Pinpoint the cell where the given text exists, returning its (X, Y) midpoint coordinate. 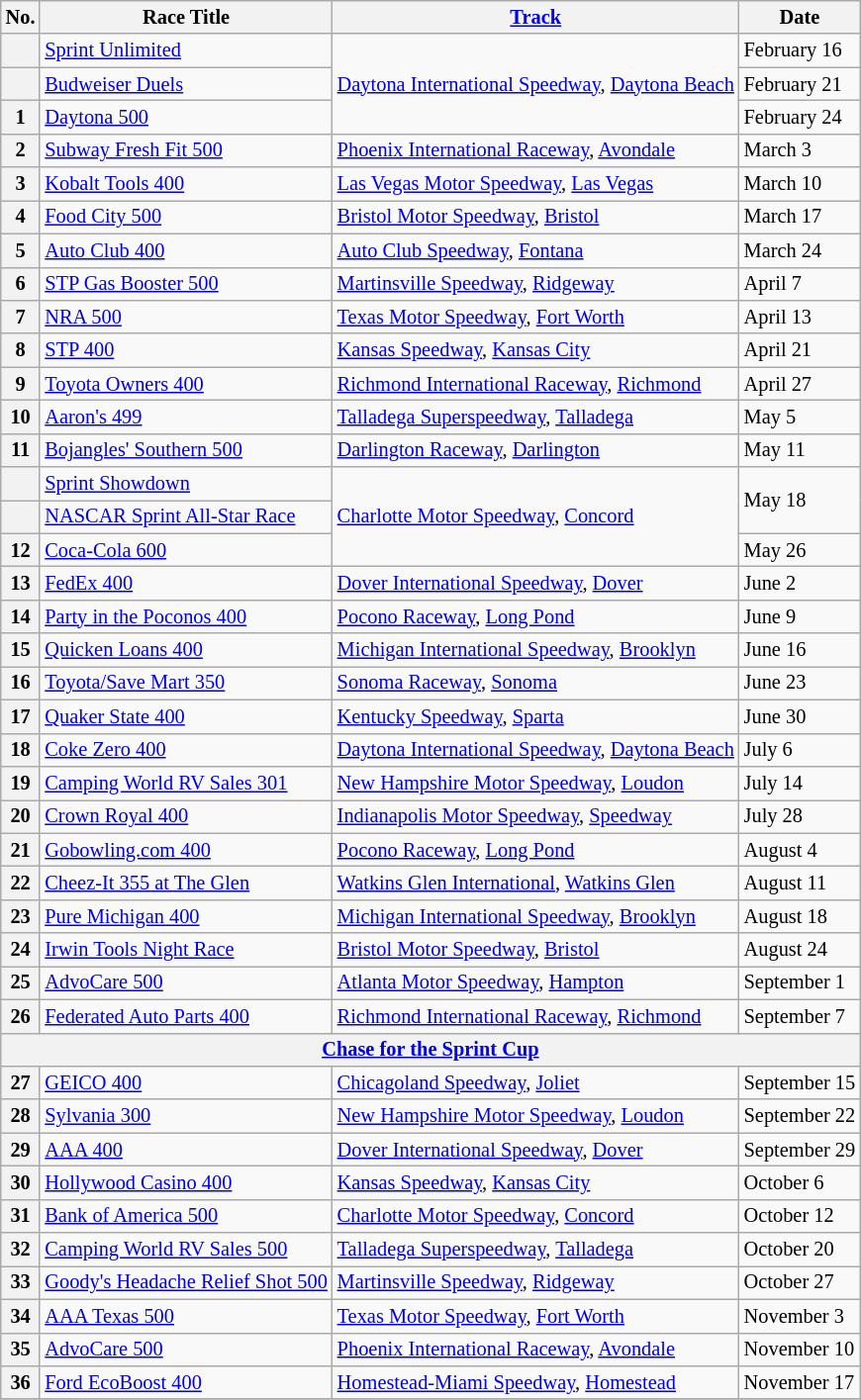
August 24 (800, 950)
Crown Royal 400 (186, 816)
May 18 (800, 501)
February 21 (800, 84)
April 27 (800, 384)
2 (21, 150)
Cheez-It 355 at The Glen (186, 883)
Pure Michigan 400 (186, 916)
Budweiser Duels (186, 84)
6 (21, 284)
September 1 (800, 982)
NASCAR Sprint All-Star Race (186, 516)
35 (21, 1350)
November 10 (800, 1350)
Quicken Loans 400 (186, 650)
Auto Club Speedway, Fontana (536, 250)
13 (21, 583)
32 (21, 1250)
Kobalt Tools 400 (186, 184)
Aaron's 499 (186, 417)
February 16 (800, 50)
23 (21, 916)
Darlington Raceway, Darlington (536, 450)
17 (21, 716)
October 12 (800, 1216)
Kentucky Speedway, Sparta (536, 716)
June 30 (800, 716)
Irwin Tools Night Race (186, 950)
Bojangles' Southern 500 (186, 450)
May 26 (800, 550)
7 (21, 317)
31 (21, 1216)
STP 400 (186, 350)
February 24 (800, 117)
October 6 (800, 1182)
Ford EcoBoost 400 (186, 1382)
April 13 (800, 317)
November 3 (800, 1316)
Gobowling.com 400 (186, 850)
September 7 (800, 1016)
AAA Texas 500 (186, 1316)
28 (21, 1116)
Toyota Owners 400 (186, 384)
33 (21, 1282)
March 17 (800, 217)
Goody's Headache Relief Shot 500 (186, 1282)
August 18 (800, 916)
June 16 (800, 650)
22 (21, 883)
September 15 (800, 1082)
Party in the Poconos 400 (186, 616)
34 (21, 1316)
15 (21, 650)
Chicagoland Speedway, Joliet (536, 1082)
16 (21, 683)
Toyota/Save Mart 350 (186, 683)
36 (21, 1382)
August 4 (800, 850)
GEICO 400 (186, 1082)
19 (21, 783)
Indianapolis Motor Speedway, Speedway (536, 816)
NRA 500 (186, 317)
June 2 (800, 583)
Daytona 500 (186, 117)
10 (21, 417)
24 (21, 950)
25 (21, 982)
July 28 (800, 816)
August 11 (800, 883)
Coca-Cola 600 (186, 550)
Hollywood Casino 400 (186, 1182)
11 (21, 450)
27 (21, 1082)
29 (21, 1150)
14 (21, 616)
June 23 (800, 683)
30 (21, 1182)
AAA 400 (186, 1150)
Bank of America 500 (186, 1216)
Las Vegas Motor Speedway, Las Vegas (536, 184)
5 (21, 250)
4 (21, 217)
March 3 (800, 150)
Federated Auto Parts 400 (186, 1016)
June 9 (800, 616)
Camping World RV Sales 500 (186, 1250)
Chase for the Sprint Cup (430, 1050)
Food City 500 (186, 217)
April 7 (800, 284)
Subway Fresh Fit 500 (186, 150)
Race Title (186, 17)
20 (21, 816)
FedEx 400 (186, 583)
1 (21, 117)
Coke Zero 400 (186, 750)
STP Gas Booster 500 (186, 284)
September 22 (800, 1116)
Atlanta Motor Speedway, Hampton (536, 982)
21 (21, 850)
September 29 (800, 1150)
Track (536, 17)
Sprint Unlimited (186, 50)
April 21 (800, 350)
March 24 (800, 250)
July 14 (800, 783)
May 11 (800, 450)
July 6 (800, 750)
October 27 (800, 1282)
Watkins Glen International, Watkins Glen (536, 883)
Camping World RV Sales 301 (186, 783)
Date (800, 17)
Quaker State 400 (186, 716)
Auto Club 400 (186, 250)
Sprint Showdown (186, 484)
March 10 (800, 184)
No. (21, 17)
October 20 (800, 1250)
18 (21, 750)
Sonoma Raceway, Sonoma (536, 683)
26 (21, 1016)
9 (21, 384)
Homestead-Miami Speedway, Homestead (536, 1382)
12 (21, 550)
3 (21, 184)
May 5 (800, 417)
Sylvania 300 (186, 1116)
8 (21, 350)
November 17 (800, 1382)
